Capture the cell that displays the provided text and extract its [X, Y] central coordinate. 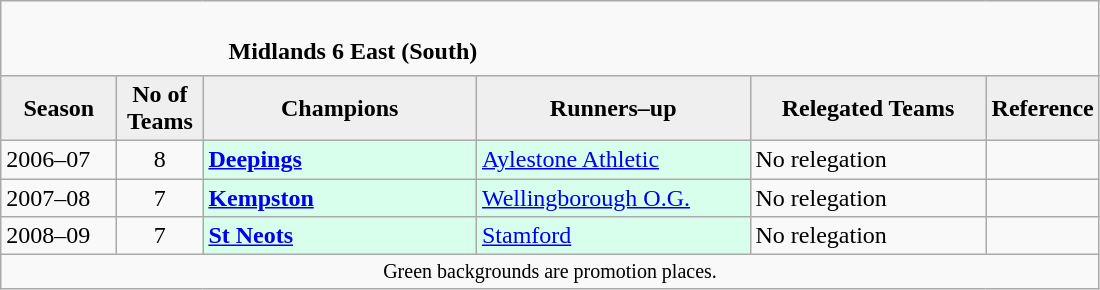
2008–09 [59, 236]
Green backgrounds are promotion places. [550, 272]
No of Teams [160, 108]
Relegated Teams [868, 108]
2007–08 [59, 197]
Aylestone Athletic [613, 159]
8 [160, 159]
Deepings [340, 159]
Champions [340, 108]
2006–07 [59, 159]
St Neots [340, 236]
Stamford [613, 236]
Kempston [340, 197]
Reference [1042, 108]
Season [59, 108]
Runners–up [613, 108]
Wellingborough O.G. [613, 197]
